Locate the cell with the specified text and output its [x, y] center coordinate. 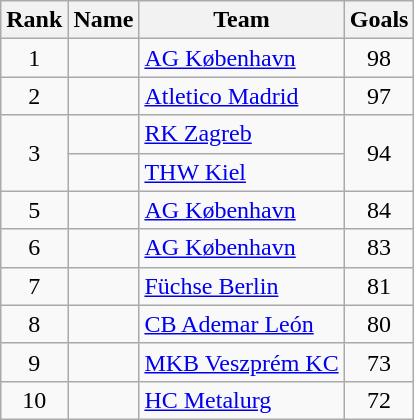
10 [34, 400]
THW Kiel [242, 172]
2 [34, 96]
84 [379, 210]
HC Metalurg [242, 400]
98 [379, 58]
Team [242, 20]
6 [34, 248]
80 [379, 324]
Goals [379, 20]
Name [104, 20]
9 [34, 362]
Atletico Madrid [242, 96]
8 [34, 324]
97 [379, 96]
5 [34, 210]
CB Ademar León [242, 324]
83 [379, 248]
RK Zagreb [242, 134]
Rank [34, 20]
MKB Veszprém KC [242, 362]
1 [34, 58]
3 [34, 153]
7 [34, 286]
81 [379, 286]
72 [379, 400]
Füchse Berlin [242, 286]
73 [379, 362]
94 [379, 153]
